Return the (X, Y) coordinate for the center point of the cell that contains the specified text.  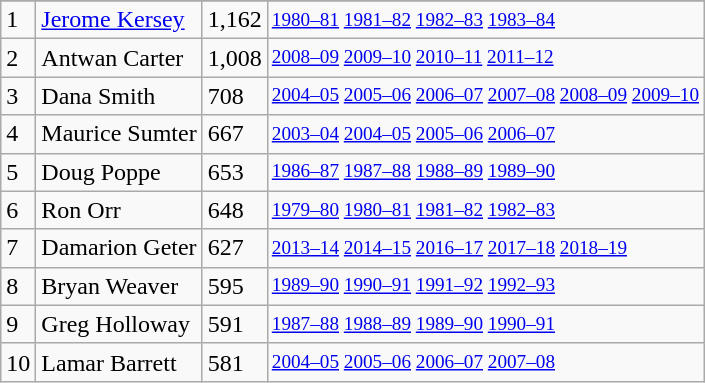
5 (18, 172)
1987–88 1988–89 1989–90 1990–91 (485, 324)
2008–09 2009–10 2010–11 2011–12 (485, 58)
4 (18, 134)
2004–05 2005–06 2006–07 2007–08 (485, 362)
6 (18, 210)
Jerome Kersey (119, 20)
627 (234, 248)
648 (234, 210)
Damarion Geter (119, 248)
2 (18, 58)
1 (18, 20)
Bryan Weaver (119, 286)
1,162 (234, 20)
667 (234, 134)
581 (234, 362)
1979–80 1980–81 1981–82 1982–83 (485, 210)
595 (234, 286)
10 (18, 362)
3 (18, 96)
1989–90 1990–91 1991–92 1992–93 (485, 286)
9 (18, 324)
Antwan Carter (119, 58)
653 (234, 172)
2003–04 2004–05 2005–06 2006–07 (485, 134)
Maurice Sumter (119, 134)
Ron Orr (119, 210)
708 (234, 96)
Greg Holloway (119, 324)
7 (18, 248)
2004–05 2005–06 2006–07 2007–08 2008–09 2009–10 (485, 96)
Dana Smith (119, 96)
2013–14 2014–15 2016–17 2017–18 2018–19 (485, 248)
1,008 (234, 58)
1986–87 1987–88 1988–89 1989–90 (485, 172)
Lamar Barrett (119, 362)
Doug Poppe (119, 172)
8 (18, 286)
1980–81 1981–82 1982–83 1983–84 (485, 20)
591 (234, 324)
